Capture the cell that displays the provided text and extract its (X, Y) central coordinate. 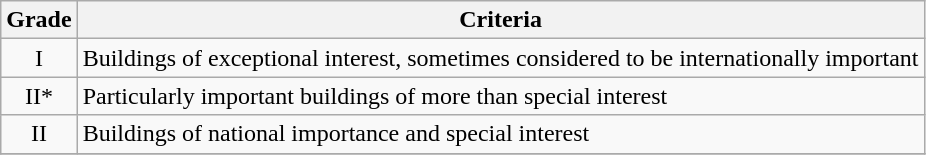
II* (39, 96)
Criteria (500, 20)
I (39, 58)
Grade (39, 20)
Buildings of national importance and special interest (500, 134)
II (39, 134)
Particularly important buildings of more than special interest (500, 96)
Buildings of exceptional interest, sometimes considered to be internationally important (500, 58)
